Identify which cell holds the provided text, then report its [X, Y] central coordinate. 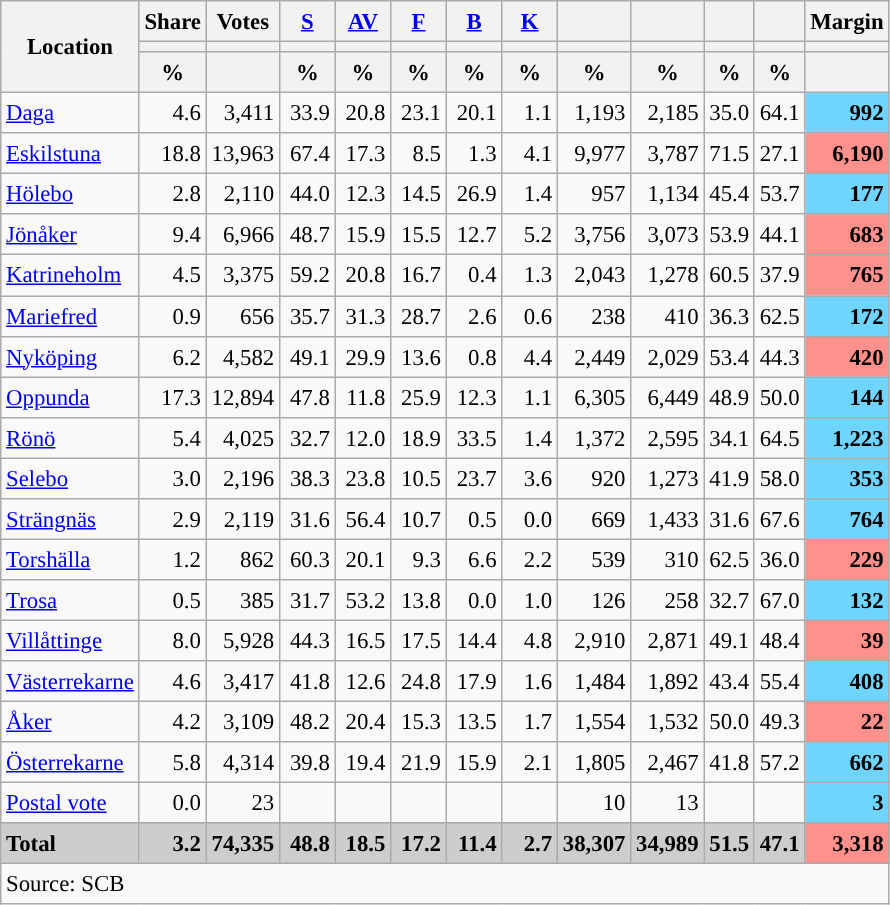
12.7 [474, 234]
1.2 [172, 560]
2,449 [594, 356]
1,278 [668, 276]
11.4 [474, 844]
36.3 [729, 316]
992 [847, 114]
669 [594, 520]
2,119 [242, 520]
47.1 [779, 844]
4.2 [172, 722]
18.5 [363, 844]
60.5 [729, 276]
3,109 [242, 722]
16.5 [363, 640]
Västerrekarne [70, 682]
11.8 [363, 398]
15.5 [419, 234]
2.6 [474, 316]
353 [847, 478]
14.5 [419, 194]
36.0 [779, 560]
51.5 [729, 844]
12,894 [242, 398]
3,375 [242, 276]
656 [242, 316]
59.2 [307, 276]
1,805 [594, 762]
18.8 [172, 154]
44.1 [779, 234]
8.5 [419, 154]
43.4 [729, 682]
0.9 [172, 316]
19.4 [363, 762]
Jönåker [70, 234]
957 [594, 194]
Österrekarne [70, 762]
Votes [242, 22]
2,871 [668, 640]
6,305 [594, 398]
34.1 [729, 438]
1,433 [668, 520]
67.4 [307, 154]
Postal vote [70, 804]
67.0 [779, 600]
Katrineholm [70, 276]
3,318 [847, 844]
5,928 [242, 640]
15.3 [419, 722]
Strängnäs [70, 520]
53.9 [729, 234]
0.4 [474, 276]
48.4 [779, 640]
2,467 [668, 762]
3,756 [594, 234]
1.6 [530, 682]
683 [847, 234]
126 [594, 600]
4.8 [530, 640]
1,134 [668, 194]
920 [594, 478]
0.6 [530, 316]
258 [668, 600]
3.0 [172, 478]
33.5 [474, 438]
0.8 [474, 356]
310 [668, 560]
53.7 [779, 194]
420 [847, 356]
1,273 [668, 478]
Selebo [70, 478]
Daga [70, 114]
38,307 [594, 844]
33.9 [307, 114]
8.0 [172, 640]
Eskilstuna [70, 154]
57.2 [779, 762]
765 [847, 276]
3.2 [172, 844]
24.8 [419, 682]
410 [668, 316]
39 [847, 640]
1.7 [530, 722]
9,977 [594, 154]
3,073 [668, 234]
6.6 [474, 560]
41.9 [729, 478]
539 [594, 560]
6,190 [847, 154]
23.8 [363, 478]
45.4 [729, 194]
3.6 [530, 478]
144 [847, 398]
26.9 [474, 194]
229 [847, 560]
2,595 [668, 438]
1,223 [847, 438]
Torshälla [70, 560]
1,532 [668, 722]
18.9 [419, 438]
764 [847, 520]
55.4 [779, 682]
48.2 [307, 722]
39.8 [307, 762]
5.4 [172, 438]
28.7 [419, 316]
13 [668, 804]
F [419, 22]
48.7 [307, 234]
4,025 [242, 438]
49.3 [779, 722]
13.5 [474, 722]
S [307, 22]
2.9 [172, 520]
6,449 [668, 398]
1.0 [530, 600]
177 [847, 194]
3,411 [242, 114]
47.8 [307, 398]
17.2 [419, 844]
6,966 [242, 234]
17.9 [474, 682]
31.7 [307, 600]
2.8 [172, 194]
13.8 [419, 600]
44.0 [307, 194]
K [530, 22]
238 [594, 316]
35.7 [307, 316]
5.8 [172, 762]
13,963 [242, 154]
23 [242, 804]
12.6 [363, 682]
64.1 [779, 114]
13.6 [419, 356]
37.9 [779, 276]
56.4 [363, 520]
12.0 [363, 438]
Source: SCB [445, 884]
172 [847, 316]
1,554 [594, 722]
31.3 [363, 316]
AV [363, 22]
2,910 [594, 640]
Location [70, 47]
2.1 [530, 762]
5.2 [530, 234]
862 [242, 560]
38.3 [307, 478]
67.6 [779, 520]
662 [847, 762]
23.7 [474, 478]
10.7 [419, 520]
2,043 [594, 276]
16.7 [419, 276]
71.5 [729, 154]
2,029 [668, 356]
27.1 [779, 154]
Oppunda [70, 398]
4.5 [172, 276]
408 [847, 682]
Villåttinge [70, 640]
1,484 [594, 682]
23.1 [419, 114]
Åker [70, 722]
1,193 [594, 114]
64.5 [779, 438]
4.4 [530, 356]
2,110 [242, 194]
35.0 [729, 114]
1,892 [668, 682]
3 [847, 804]
53.4 [729, 356]
Rönö [70, 438]
Trosa [70, 600]
14.4 [474, 640]
4.1 [530, 154]
17.5 [419, 640]
3,417 [242, 682]
Nyköping [70, 356]
10 [594, 804]
20.4 [363, 722]
4,314 [242, 762]
48.9 [729, 398]
34,989 [668, 844]
B [474, 22]
Margin [847, 22]
21.9 [419, 762]
29.9 [363, 356]
6.2 [172, 356]
2,196 [242, 478]
4,582 [242, 356]
2.7 [530, 844]
58.0 [779, 478]
48.8 [307, 844]
60.3 [307, 560]
Share [172, 22]
74,335 [242, 844]
1,372 [594, 438]
10.5 [419, 478]
25.9 [419, 398]
Mariefred [70, 316]
53.2 [363, 600]
3,787 [668, 154]
2.2 [530, 560]
22 [847, 722]
385 [242, 600]
9.3 [419, 560]
9.4 [172, 234]
Hölebo [70, 194]
132 [847, 600]
2,185 [668, 114]
Total [70, 844]
